For the text-containing cell, return its midpoint in [x, y] coordinate format. 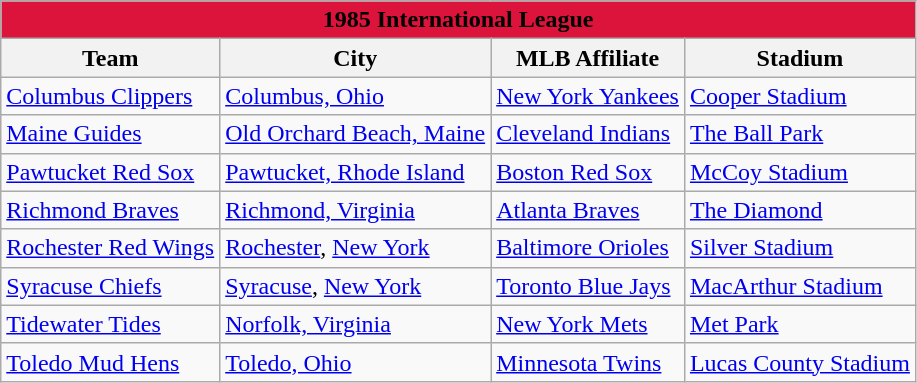
New York Mets [588, 324]
Toledo Mud Hens [110, 362]
The Ball Park [800, 134]
Rochester, New York [356, 248]
Met Park [800, 324]
Syracuse Chiefs [110, 286]
Baltimore Orioles [588, 248]
New York Yankees [588, 96]
Lucas County Stadium [800, 362]
Boston Red Sox [588, 172]
Toronto Blue Jays [588, 286]
Richmond Braves [110, 210]
Cleveland Indians [588, 134]
The Diamond [800, 210]
Pawtucket Red Sox [110, 172]
City [356, 58]
Columbus, Ohio [356, 96]
Maine Guides [110, 134]
Toledo, Ohio [356, 362]
Tidewater Tides [110, 324]
Richmond, Virginia [356, 210]
Syracuse, New York [356, 286]
MLB Affiliate [588, 58]
Rochester Red Wings [110, 248]
Old Orchard Beach, Maine [356, 134]
Atlanta Braves [588, 210]
McCoy Stadium [800, 172]
Norfolk, Virginia [356, 324]
Pawtucket, Rhode Island [356, 172]
Columbus Clippers [110, 96]
Team [110, 58]
Cooper Stadium [800, 96]
Silver Stadium [800, 248]
MacArthur Stadium [800, 286]
1985 International League [458, 20]
Minnesota Twins [588, 362]
Stadium [800, 58]
